Extract the (x, y) coordinate from the center of the cell holding the provided text.  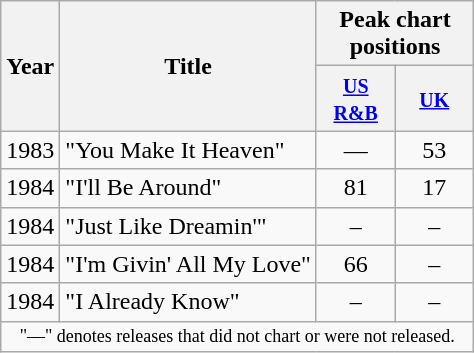
"Just Like Dreamin'" (188, 226)
— (356, 150)
Year (30, 66)
53 (434, 150)
US R&B (356, 98)
"I'm Givin' All My Love" (188, 264)
Peak chart positions (394, 34)
"I'll Be Around" (188, 188)
17 (434, 188)
UK (434, 98)
1983 (30, 150)
66 (356, 264)
81 (356, 188)
"—" denotes releases that did not chart or were not released. (238, 336)
Title (188, 66)
"I Already Know" (188, 302)
"You Make It Heaven" (188, 150)
